Output the (x, y) coordinate of the center of the cell containing the given text.  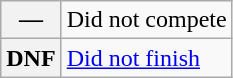
— (31, 20)
Did not compete (146, 20)
DNF (31, 58)
Did not finish (146, 58)
